Return the [X, Y] coordinate for the center point of the cell that contains the specified text.  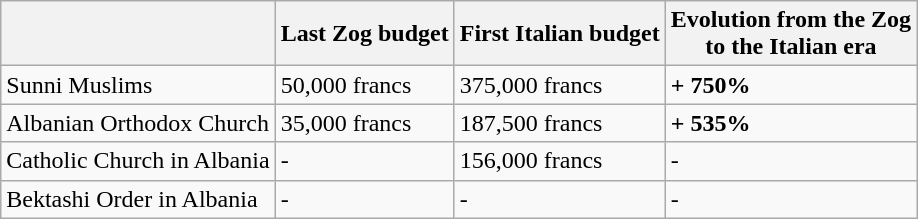
50,000 francs [364, 85]
+ 535% [790, 123]
+ 750% [790, 85]
First Italian budget [560, 34]
Albanian Orthodox Church [138, 123]
156,000 francs [560, 161]
Evolution from the Zog to the Italian era [790, 34]
Sunni Muslims [138, 85]
375,000 francs [560, 85]
35,000 francs [364, 123]
Catholic Church in Albania [138, 161]
187,500 francs [560, 123]
Last Zog budget [364, 34]
Bektashi Order in Albania [138, 199]
